Determine the (X, Y) coordinate at the center of the cell enclosing the given text.  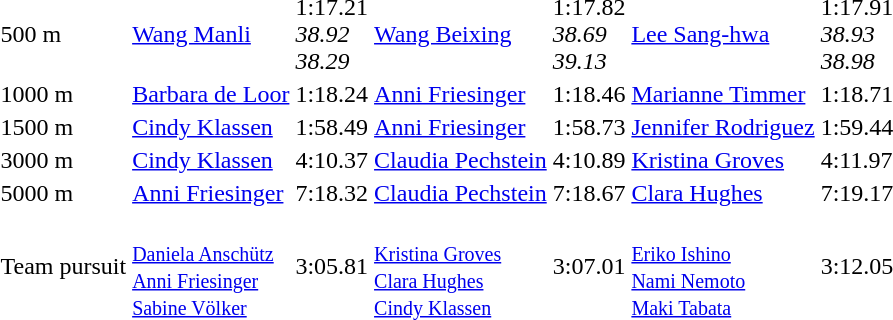
1:18.46 (589, 94)
1:58.49 (332, 127)
Jennifer Rodriguez (723, 127)
7:18.67 (589, 193)
4:10.37 (332, 160)
Barbara de Loor (211, 94)
7:18.32 (332, 193)
Clara Hughes (723, 193)
Kristina Groves (723, 160)
1:58.73 (589, 127)
Marianne Timmer (723, 94)
1:18.24 (332, 94)
4:10.89 (589, 160)
